From the cell containing the given text, extract its center point as [x, y] coordinate. 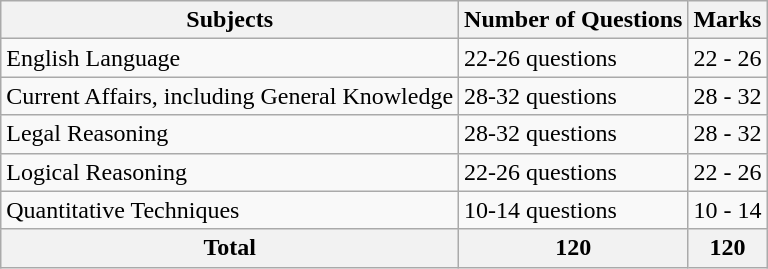
Marks [728, 20]
Subjects [230, 20]
Logical Reasoning [230, 172]
10-14 questions [574, 210]
10 - 14 [728, 210]
Legal Reasoning [230, 134]
Quantitative Techniques [230, 210]
Current Affairs, including General Knowledge [230, 96]
Number of Questions [574, 20]
Total [230, 248]
English Language [230, 58]
